Detect which cell encompasses the target text, then output its (X, Y) center coordinate. 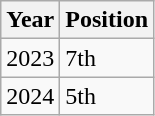
7th (107, 58)
Position (107, 20)
Year (30, 20)
5th (107, 96)
2023 (30, 58)
2024 (30, 96)
